Return the [X, Y] coordinate for the center point of the cell that contains the specified text.  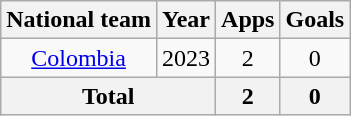
National team [79, 20]
2023 [186, 58]
Goals [315, 20]
Total [108, 96]
Year [186, 20]
Apps [248, 20]
Colombia [79, 58]
